For the text-containing cell, return its midpoint in (X, Y) coordinate format. 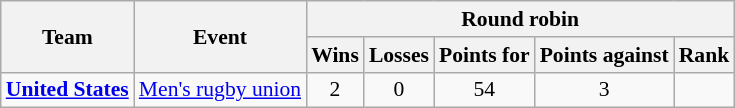
0 (399, 90)
2 (335, 90)
United States (68, 90)
Points against (604, 55)
Losses (399, 55)
Men's rugby union (220, 90)
3 (604, 90)
Team (68, 36)
Points for (484, 55)
54 (484, 90)
Event (220, 36)
Wins (335, 55)
Rank (704, 55)
Round robin (520, 19)
